Scan for the cell matching the given text and deliver its (X, Y) coordinate at center. 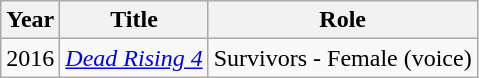
2016 (30, 58)
Dead Rising 4 (134, 58)
Year (30, 20)
Survivors - Female (voice) (342, 58)
Title (134, 20)
Role (342, 20)
